Capture the cell that displays the provided text and extract its [x, y] central coordinate. 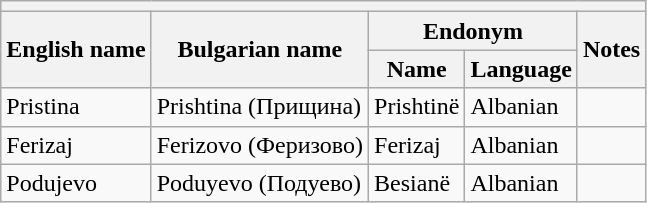
Ferizovo (Феризово) [260, 145]
Pristina [76, 107]
Podujevo [76, 183]
Name [417, 69]
Language [521, 69]
English name [76, 50]
Notes [611, 50]
Besianë [417, 183]
Prishtinë [417, 107]
Endonym [474, 31]
Prishtina (Прищина) [260, 107]
Bulgarian name [260, 50]
Poduyevo (Подуево) [260, 183]
